For the text-containing cell, return its midpoint in [x, y] coordinate format. 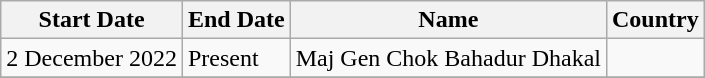
Name [448, 20]
Maj Gen Chok Bahadur Dhakal [448, 58]
2 December 2022 [92, 58]
Present [236, 58]
Start Date [92, 20]
Country [655, 20]
End Date [236, 20]
